Provide the (x, y) coordinate of the cell's center where the given text is located.  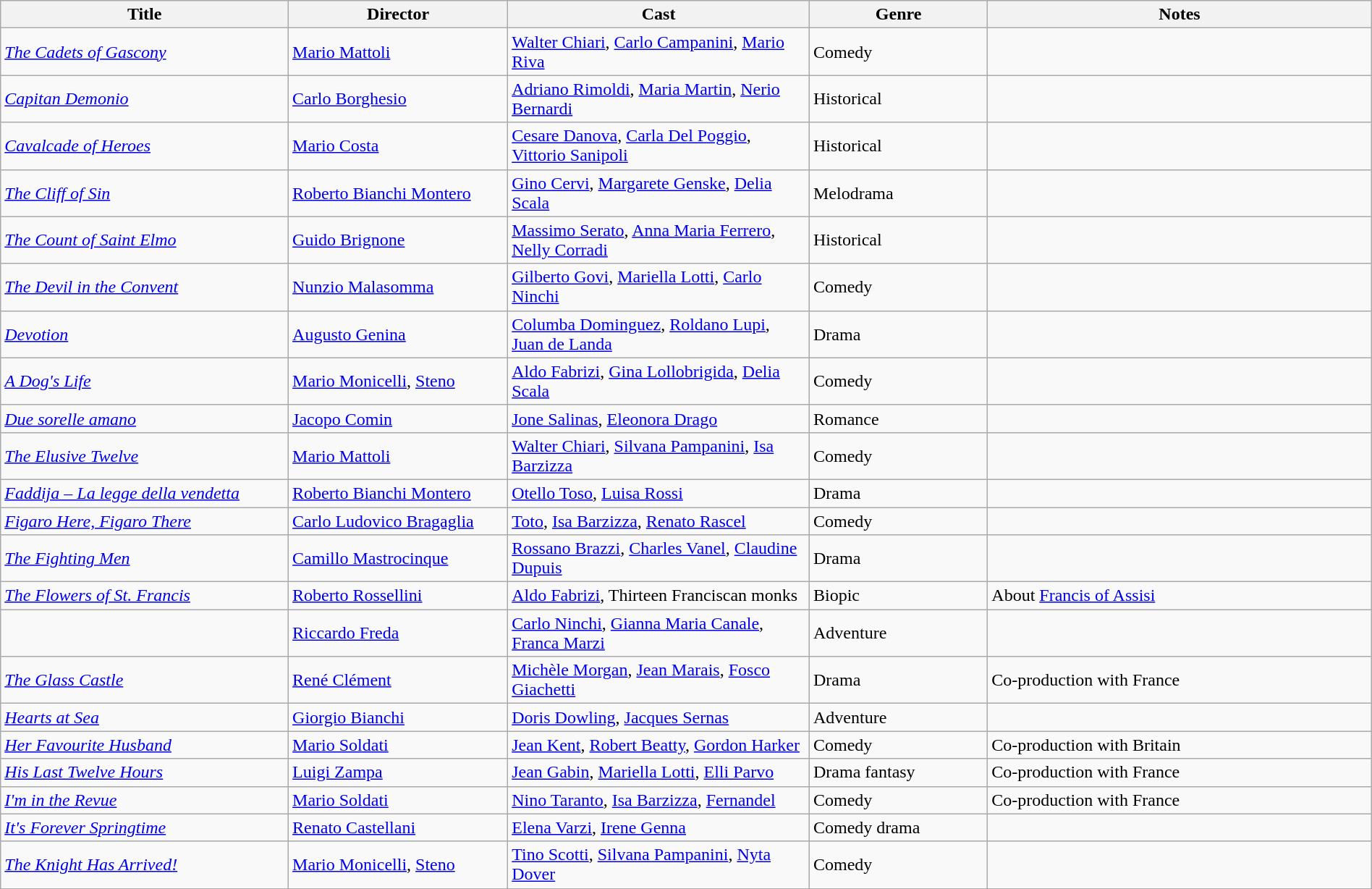
Aldo Fabrizi, Thirteen Franciscan monks (659, 596)
Otello Toso, Luisa Rossi (659, 493)
Cast (659, 14)
The Flowers of St. Francis (145, 596)
Gino Cervi, Margarete Genske, Delia Scala (659, 193)
Doris Dowling, Jacques Sernas (659, 717)
A Dog's Life (145, 381)
Figaro Here, Figaro There (145, 521)
Aldo Fabrizi, Gina Lollobrigida, Delia Scala (659, 381)
Guido Brignone (398, 240)
Genre (898, 14)
Capitan Demonio (145, 98)
Hearts at Sea (145, 717)
Elena Varzi, Irene Genna (659, 827)
Co-production with Britain (1180, 745)
The Devil in the Convent (145, 287)
Gilberto Govi, Mariella Lotti, Carlo Ninchi (659, 287)
Rossano Brazzi, Charles Vanel, Claudine Dupuis (659, 559)
I'm in the Revue (145, 800)
Walter Chiari, Silvana Pampanini, Isa Barzizza (659, 456)
Jone Salinas, Eleonora Drago (659, 418)
The Glass Castle (145, 681)
Luigi Zampa (398, 772)
Comedy drama (898, 827)
Adriano Rimoldi, Maria Martin, Nerio Bernardi (659, 98)
Walter Chiari, Carlo Campanini, Mario Riva (659, 52)
Drama fantasy (898, 772)
Nino Taranto, Isa Barzizza, Fernandel (659, 800)
René Clément (398, 681)
Notes (1180, 14)
The Fighting Men (145, 559)
Tino Scotti, Silvana Pampanini, Nyta Dover (659, 864)
The Knight Has Arrived! (145, 864)
Biopic (898, 596)
Columba Dominguez, Roldano Lupi, Juan de Landa (659, 334)
It's Forever Springtime (145, 827)
Roberto Rossellini (398, 596)
Jean Gabin, Mariella Lotti, Elli Parvo (659, 772)
Devotion (145, 334)
About Francis of Assisi (1180, 596)
The Cadets of Gascony (145, 52)
The Cliff of Sin (145, 193)
Cesare Danova, Carla Del Poggio, Vittorio Sanipoli (659, 146)
Due sorelle amano (145, 418)
The Elusive Twelve (145, 456)
Nunzio Malasomma (398, 287)
Carlo Ninchi, Gianna Maria Canale, Franca Marzi (659, 633)
Jacopo Comin (398, 418)
Title (145, 14)
His Last Twelve Hours (145, 772)
Melodrama (898, 193)
Camillo Mastrocinque (398, 559)
Renato Castellani (398, 827)
Her Favourite Husband (145, 745)
Augusto Genina (398, 334)
Faddija – La legge della vendetta (145, 493)
Giorgio Bianchi (398, 717)
Jean Kent, Robert Beatty, Gordon Harker (659, 745)
Carlo Borghesio (398, 98)
The Count of Saint Elmo (145, 240)
Carlo Ludovico Bragaglia (398, 521)
Romance (898, 418)
Cavalcade of Heroes (145, 146)
Director (398, 14)
Toto, Isa Barzizza, Renato Rascel (659, 521)
Michèle Morgan, Jean Marais, Fosco Giachetti (659, 681)
Massimo Serato, Anna Maria Ferrero, Nelly Corradi (659, 240)
Mario Costa (398, 146)
Riccardo Freda (398, 633)
